Identify which cell holds the provided text, then report its (x, y) central coordinate. 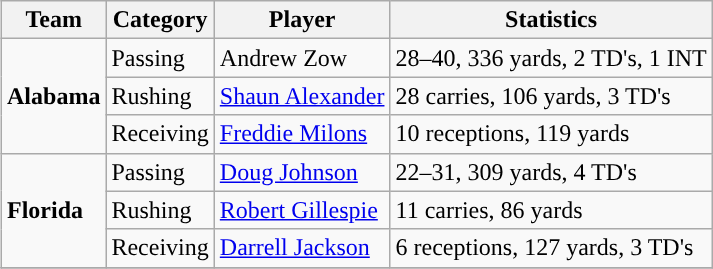
Robert Gillespie (302, 210)
Andrew Zow (302, 58)
6 receptions, 127 yards, 3 TD's (551, 248)
Player (302, 20)
Alabama (54, 96)
Statistics (551, 20)
Category (160, 20)
28 carries, 106 yards, 3 TD's (551, 96)
Freddie Milons (302, 134)
Team (54, 20)
Darrell Jackson (302, 248)
Doug Johnson (302, 172)
28–40, 336 yards, 2 TD's, 1 INT (551, 58)
Florida (54, 210)
11 carries, 86 yards (551, 210)
22–31, 309 yards, 4 TD's (551, 172)
Shaun Alexander (302, 96)
10 receptions, 119 yards (551, 134)
